Output the [x, y] coordinate of the center of the cell containing the given text.  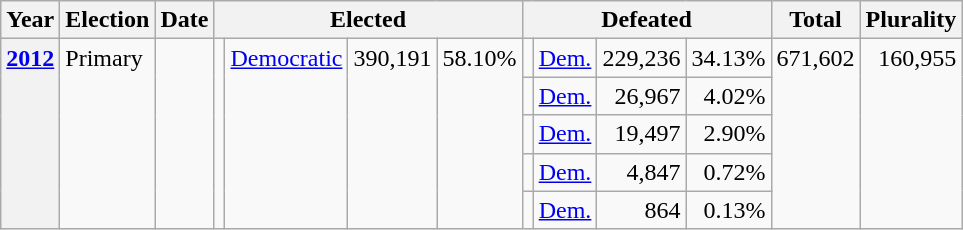
160,955 [911, 134]
229,236 [642, 58]
34.13% [728, 58]
Defeated [646, 20]
Total [816, 20]
4,847 [642, 172]
26,967 [642, 96]
671,602 [816, 134]
19,497 [642, 134]
Democratic [286, 134]
Year [30, 20]
Elected [368, 20]
390,191 [392, 134]
Plurality [911, 20]
864 [642, 210]
Date [184, 20]
58.10% [480, 134]
Primary [108, 134]
Election [108, 20]
0.13% [728, 210]
2.90% [728, 134]
0.72% [728, 172]
4.02% [728, 96]
2012 [30, 134]
